Provide the [x, y] coordinate of the cell's center where the given text is located.  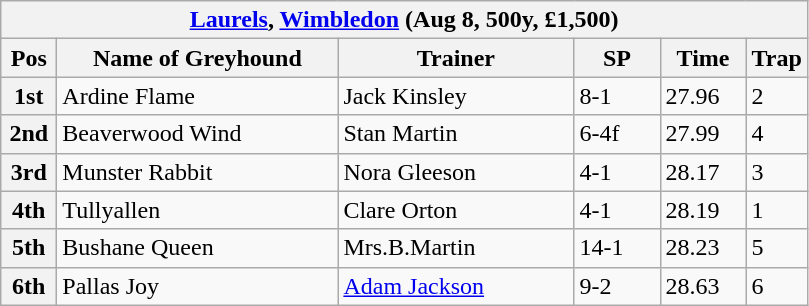
Jack Kinsley [456, 96]
Beaverwood Wind [198, 134]
Nora Gleeson [456, 172]
Tullyallen [198, 210]
6 [776, 286]
28.17 [703, 172]
5 [776, 248]
14-1 [617, 248]
1 [776, 210]
27.96 [703, 96]
2 [776, 96]
Ardine Flame [198, 96]
Adam Jackson [456, 286]
Pallas Joy [198, 286]
28.19 [703, 210]
Clare Orton [456, 210]
SP [617, 58]
Name of Greyhound [198, 58]
Stan Martin [456, 134]
Trainer [456, 58]
Bushane Queen [198, 248]
28.23 [703, 248]
4 [776, 134]
5th [29, 248]
3rd [29, 172]
6th [29, 286]
28.63 [703, 286]
Laurels, Wimbledon (Aug 8, 500y, £1,500) [404, 20]
Pos [29, 58]
2nd [29, 134]
6-4f [617, 134]
3 [776, 172]
Time [703, 58]
27.99 [703, 134]
Munster Rabbit [198, 172]
1st [29, 96]
Mrs.B.Martin [456, 248]
Trap [776, 58]
8-1 [617, 96]
4th [29, 210]
9-2 [617, 286]
